Scan for the cell matching the given text and deliver its [X, Y] coordinate at center. 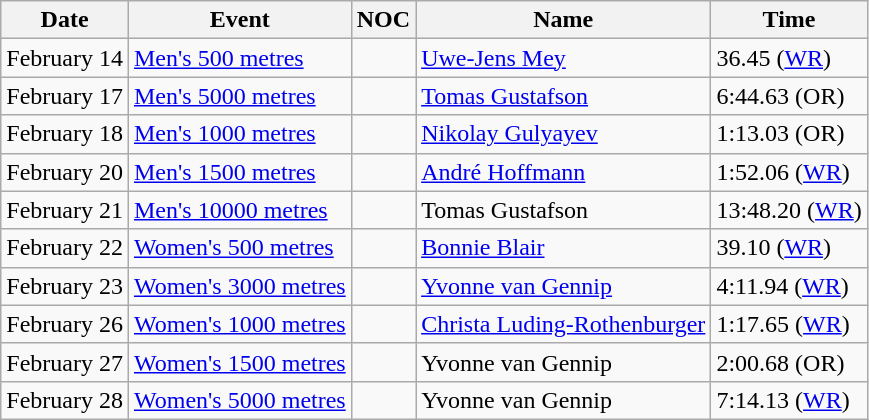
Uwe-Jens Mey [564, 58]
February 17 [65, 96]
Men's 1500 metres [240, 172]
1:17.65 (WR) [789, 324]
Women's 500 metres [240, 248]
Women's 1500 metres [240, 362]
1:52.06 (WR) [789, 172]
Date [65, 20]
39.10 (WR) [789, 248]
Men's 500 metres [240, 58]
Women's 5000 metres [240, 400]
13:48.20 (WR) [789, 210]
February 23 [65, 286]
February 27 [65, 362]
February 26 [65, 324]
Event [240, 20]
February 22 [65, 248]
Women's 3000 metres [240, 286]
Men's 1000 metres [240, 134]
Nikolay Gulyayev [564, 134]
NOC [383, 20]
Christa Luding-Rothenburger [564, 324]
7:14.13 (WR) [789, 400]
Women's 1000 metres [240, 324]
February 20 [65, 172]
Time [789, 20]
6:44.63 (OR) [789, 96]
Men's 5000 metres [240, 96]
February 28 [65, 400]
4:11.94 (WR) [789, 286]
February 21 [65, 210]
André Hoffmann [564, 172]
Men's 10000 metres [240, 210]
2:00.68 (OR) [789, 362]
36.45 (WR) [789, 58]
Name [564, 20]
Bonnie Blair [564, 248]
February 14 [65, 58]
February 18 [65, 134]
1:13.03 (OR) [789, 134]
